Return the [X, Y] coordinate for the center point of the cell that contains the specified text.  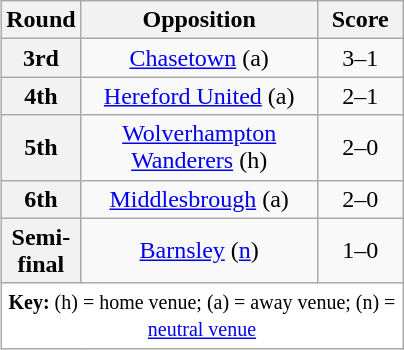
Semi-final [41, 250]
6th [41, 199]
2–1 [360, 96]
Chasetown (a) [199, 58]
3rd [41, 58]
Middlesbrough (a) [199, 199]
Opposition [199, 20]
Barnsley (n) [199, 250]
1–0 [360, 250]
Key: (h) = home venue; (a) = away venue; (n) = neutral venue [202, 316]
Wolverhampton Wanderers (h) [199, 148]
5th [41, 148]
Hereford United (a) [199, 96]
Round [41, 20]
Score [360, 20]
3–1 [360, 58]
4th [41, 96]
